Find where the given text appears and provide that cell's center as (X, Y) coordinate. 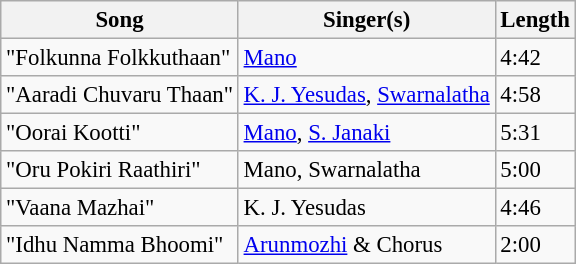
2:00 (535, 245)
K. J. Yesudas, Swarnalatha (366, 95)
5:31 (535, 133)
4:58 (535, 95)
"Oru Pokiri Raathiri" (120, 170)
"Oorai Kootti" (120, 133)
Singer(s) (366, 20)
"Vaana Mazhai" (120, 208)
Mano, S. Janaki (366, 133)
Song (120, 20)
"Aaradi Chuvaru Thaan" (120, 95)
Length (535, 20)
Arunmozhi & Chorus (366, 245)
"Idhu Namma Bhoomi" (120, 245)
4:46 (535, 208)
4:42 (535, 58)
K. J. Yesudas (366, 208)
Mano, Swarnalatha (366, 170)
"Folkunna Folkkuthaan" (120, 58)
5:00 (535, 170)
Mano (366, 58)
